Find where the given text appears and provide that cell's center as [X, Y] coordinate. 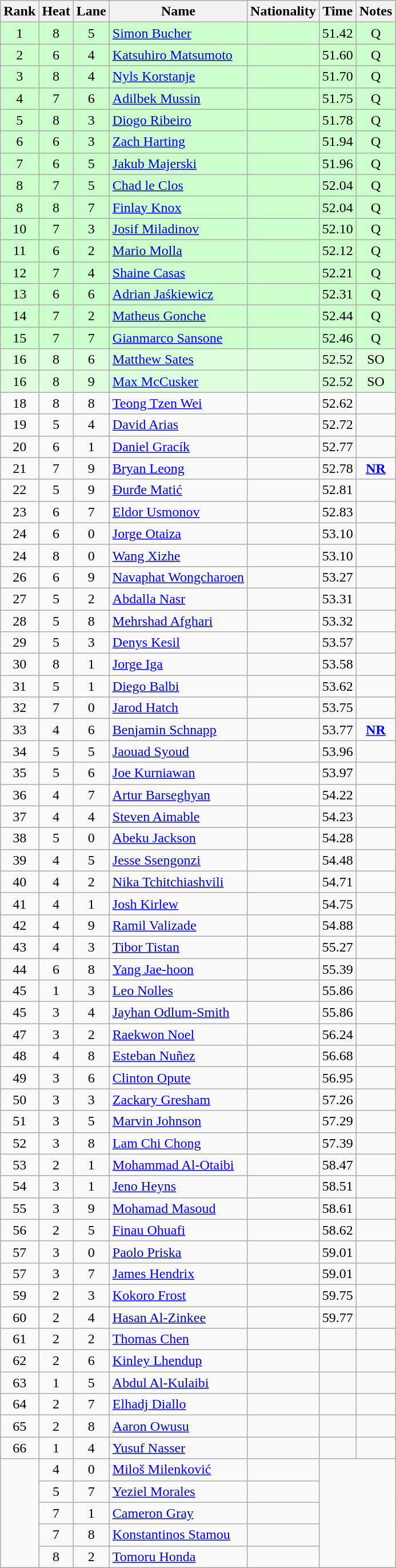
Steven Aimable [178, 817]
53.32 [337, 620]
Zach Harting [178, 142]
20 [19, 447]
58.51 [337, 1187]
Bryan Leong [178, 468]
Mehrshad Afghari [178, 620]
Josif Miladinov [178, 229]
18 [19, 403]
Teong Tzen Wei [178, 403]
Diogo Ribeiro [178, 120]
43 [19, 947]
52.10 [337, 229]
59.77 [337, 1317]
23 [19, 512]
47 [19, 1034]
32 [19, 708]
Finlay Knox [178, 207]
14 [19, 316]
57.29 [337, 1121]
63 [19, 1383]
Clinton Opute [178, 1078]
58.62 [337, 1230]
53.62 [337, 686]
11 [19, 250]
39 [19, 860]
54.22 [337, 795]
37 [19, 817]
Abdul Al-Kulaibi [178, 1383]
60 [19, 1317]
David Arias [178, 425]
55 [19, 1208]
52 [19, 1143]
28 [19, 620]
12 [19, 273]
52.77 [337, 447]
51.75 [337, 98]
Miloš Milenković [178, 1470]
Thomas Chen [178, 1339]
48 [19, 1056]
Rank [19, 11]
Katsuhiro Matsumoto [178, 55]
Adrian Jaśkiewicz [178, 295]
Jesse Ssengonzi [178, 860]
Mohamad Masoud [178, 1208]
29 [19, 643]
Daniel Gracík [178, 447]
Mohammad Al-Otaibi [178, 1165]
Nationality [283, 11]
Joe Kurniawan [178, 773]
51.70 [337, 77]
41 [19, 904]
Benjamin Schnapp [178, 730]
Tomoru Honda [178, 1557]
Jayhan Odlum-Smith [178, 1013]
53.75 [337, 708]
13 [19, 295]
52.83 [337, 512]
65 [19, 1426]
Nyls Korstanje [178, 77]
56.95 [337, 1078]
Hasan Al-Zinkee [178, 1317]
51.96 [337, 164]
Chad le Clos [178, 185]
Leo Nolles [178, 991]
10 [19, 229]
Jorge Iga [178, 664]
Adilbek Mussin [178, 98]
58.47 [337, 1165]
Konstantinos Stamou [178, 1535]
Esteban Nuñez [178, 1056]
James Hendrix [178, 1273]
Josh Kirlew [178, 904]
52.46 [337, 338]
Denys Kesil [178, 643]
Lane [91, 11]
26 [19, 577]
51 [19, 1121]
Shaine Casas [178, 273]
53.27 [337, 577]
19 [19, 425]
Jeno Heyns [178, 1187]
Matheus Gonche [178, 316]
Gianmarco Sansone [178, 338]
53.97 [337, 773]
Zackary Gresham [178, 1100]
49 [19, 1078]
51.94 [337, 142]
38 [19, 838]
21 [19, 468]
Yusuf Nasser [178, 1448]
31 [19, 686]
Mario Molla [178, 250]
Đurđe Matić [178, 490]
52.12 [337, 250]
Abeku Jackson [178, 838]
56.24 [337, 1034]
53.96 [337, 751]
54 [19, 1187]
53.31 [337, 599]
Raekwon Noel [178, 1034]
64 [19, 1404]
Simon Bucher [178, 33]
54.28 [337, 838]
53 [19, 1165]
Kinley Lhendup [178, 1361]
Aaron Owusu [178, 1426]
50 [19, 1100]
66 [19, 1448]
Nika Tchitchiashvili [178, 882]
53.77 [337, 730]
44 [19, 969]
Yang Jae-hoon [178, 969]
30 [19, 664]
56 [19, 1230]
Marvin Johnson [178, 1121]
Jorge Otaiza [178, 534]
53.57 [337, 643]
51.42 [337, 33]
Paolo Priska [178, 1252]
54.88 [337, 925]
Name [178, 11]
54.75 [337, 904]
Matthew Sates [178, 360]
34 [19, 751]
Jarod Hatch [178, 708]
52.81 [337, 490]
Elhadj Diallo [178, 1404]
61 [19, 1339]
36 [19, 795]
Heat [56, 11]
Notes [375, 11]
57.39 [337, 1143]
57.26 [337, 1100]
52.44 [337, 316]
54.71 [337, 882]
52.21 [337, 273]
52.31 [337, 295]
Ramil Valizade [178, 925]
59.75 [337, 1295]
Diego Balbi [178, 686]
Wang Xizhe [178, 555]
40 [19, 882]
59 [19, 1295]
Kokoro Frost [178, 1295]
51.78 [337, 120]
55.27 [337, 947]
54.48 [337, 860]
Cameron Gray [178, 1513]
Lam Chi Chong [178, 1143]
Max McCusker [178, 381]
Abdalla Nasr [178, 599]
53.58 [337, 664]
Jakub Majerski [178, 164]
Yeziel Morales [178, 1491]
Eldor Usmonov [178, 512]
54.23 [337, 817]
22 [19, 490]
51.60 [337, 55]
62 [19, 1361]
Navaphat Wongcharoen [178, 577]
52.62 [337, 403]
Finau Ohuafi [178, 1230]
58.61 [337, 1208]
Jaouad Syoud [178, 751]
15 [19, 338]
35 [19, 773]
56.68 [337, 1056]
52.72 [337, 425]
42 [19, 925]
Time [337, 11]
52.78 [337, 468]
27 [19, 599]
Artur Barseghyan [178, 795]
55.39 [337, 969]
33 [19, 730]
Tibor Tistan [178, 947]
